Identify which cell holds the provided text, then report its (X, Y) central coordinate. 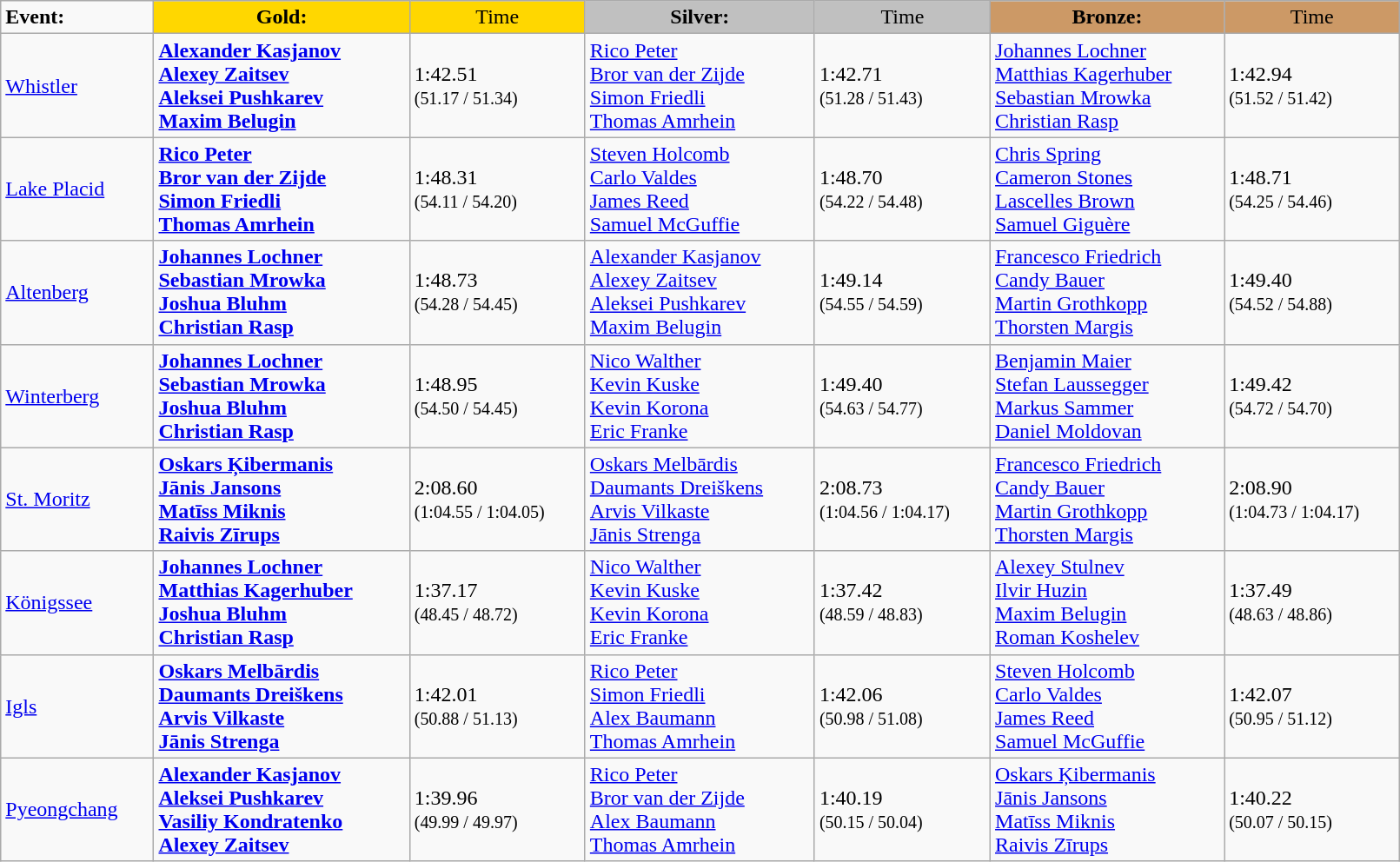
1:48.95(54.50 / 54.45) (497, 396)
Silver: (700, 17)
1:48.73(54.28 / 54.45) (497, 292)
2:08.60(1:04.55 / 1:04.05) (497, 499)
Rico PeterBror van der ZijdeAlex BaumannThomas Amrhein (700, 810)
St. Moritz (77, 499)
1:48.70(54.22 / 54.48) (902, 189)
1:49.40(54.63 / 54.77) (902, 396)
Königssee (77, 603)
Pyeongchang (77, 810)
1:42.94(51.52 / 51.42) (1312, 85)
1:48.31(54.11 / 54.20) (497, 189)
1:42.71(51.28 / 51.43) (902, 85)
Lake Placid (77, 189)
Johannes LochnerMatthias KagerhuberJoshua BluhmChristian Rasp (282, 603)
1:49.40(54.52 / 54.88) (1312, 292)
Bronze: (1107, 17)
Whistler (77, 85)
1:40.22(50.07 / 50.15) (1312, 810)
Rico PeterSimon FriedliAlex BaumannThomas Amrhein (700, 706)
Gold: (282, 17)
1:37.42(48.59 / 48.83) (902, 603)
1:42.01(50.88 / 51.13) (497, 706)
Johannes LochnerMatthias KagerhuberSebastian MrowkaChristian Rasp (1107, 85)
Benjamin MaierStefan LausseggerMarkus SammerDaniel Moldovan (1107, 396)
1:37.49(48.63 / 48.86) (1312, 603)
2:08.73(1:04.56 / 1:04.17) (902, 499)
Winterberg (77, 396)
Alexander KasjanovAleksei PushkarevVasiliy KondratenkoAlexey Zaitsev (282, 810)
1:42.51(51.17 / 51.34) (497, 85)
2:08.90(1:04.73 / 1:04.17) (1312, 499)
1:49.14(54.55 / 54.59) (902, 292)
1:42.06(50.98 / 51.08) (902, 706)
1:49.42(54.72 / 54.70) (1312, 396)
Igls (77, 706)
1:37.17(48.45 / 48.72) (497, 603)
1:40.19(50.15 / 50.04) (902, 810)
Altenberg (77, 292)
Chris SpringCameron StonesLascelles BrownSamuel Giguère (1107, 189)
1:39.96(49.99 / 49.97) (497, 810)
Alexey StulnevIlvir HuzinMaxim BeluginRoman Koshelev (1107, 603)
1:42.07(50.95 / 51.12) (1312, 706)
Event: (77, 17)
1:48.71(54.25 / 54.46) (1312, 189)
